Extract the (x, y) coordinate from the center of the cell holding the provided text.  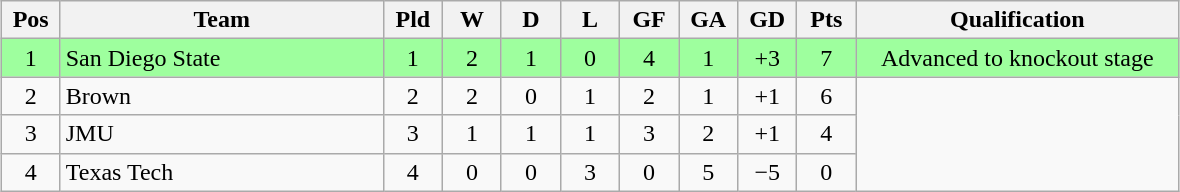
Pos (30, 20)
JMU (222, 134)
Texas Tech (222, 172)
7 (826, 58)
Pld (412, 20)
Pts (826, 20)
Brown (222, 96)
GD (768, 20)
L (590, 20)
San Diego State (222, 58)
Team (222, 20)
+3 (768, 58)
W (472, 20)
−5 (768, 172)
Qualification (1018, 20)
GF (650, 20)
5 (708, 172)
D (530, 20)
GA (708, 20)
Advanced to knockout stage (1018, 58)
6 (826, 96)
